Return (X, Y) of the center of cell containing provided text 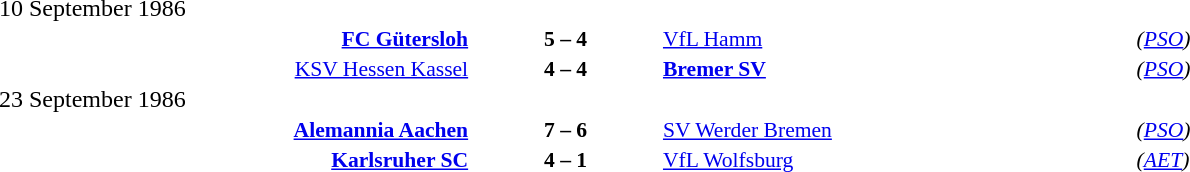
VfL Hamm (897, 38)
Bremer SV (897, 68)
5 – 4 (566, 38)
4 – 4 (566, 68)
SV Werder Bremen (897, 130)
7 – 6 (566, 130)
